Search for the cell housing the specified text and yield its (X, Y) center coordinate. 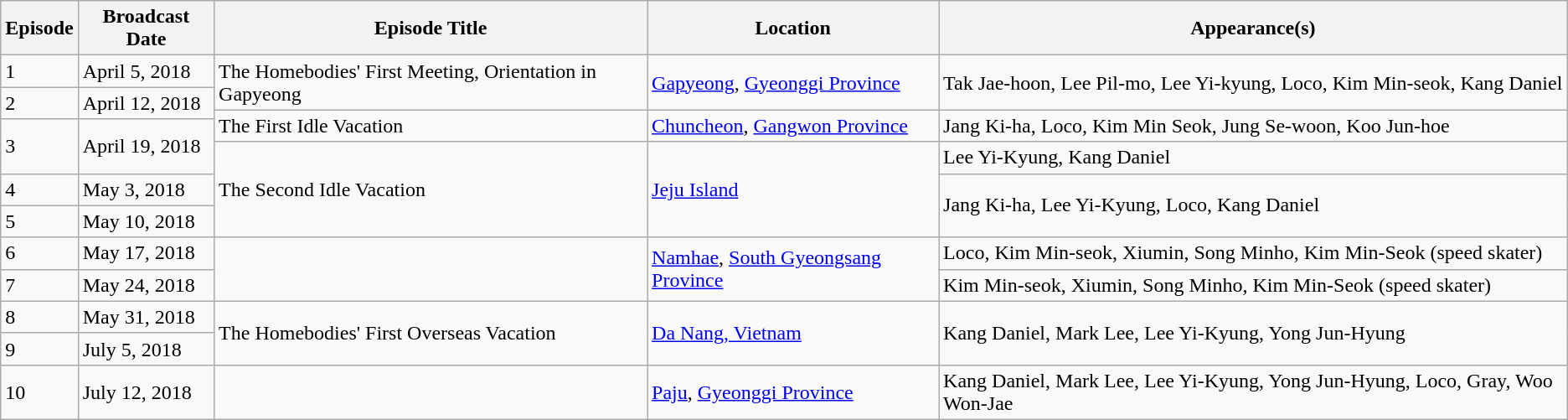
Tak Jae-hoon, Lee Pil-mo, Lee Yi-kyung, Loco, Kim Min-seok, Kang Daniel (1253, 82)
The Homebodies' First Meeting, Orientation in Gapyeong (431, 82)
April 5, 2018 (146, 71)
Chuncheon, Gangwon Province (793, 126)
10 (39, 392)
Namhae, South Gyeongsang Province (793, 269)
Location (793, 29)
The Homebodies' First Overseas Vacation (431, 333)
Kim Min-seok, Xiumin, Song Minho, Kim Min-Seok (speed skater) (1253, 285)
The First Idle Vacation (431, 126)
Episode (39, 29)
Jang Ki-ha, Loco, Kim Min Seok, Jung Se-woon, Koo Jun-hoe (1253, 126)
Lee Yi-Kyung, Kang Daniel (1253, 158)
Gapyeong, Gyeonggi Province (793, 82)
9 (39, 349)
May 3, 2018 (146, 189)
Jeju Island (793, 189)
July 12, 2018 (146, 392)
April 19, 2018 (146, 146)
5 (39, 221)
Broadcast Date (146, 29)
April 12, 2018 (146, 103)
May 10, 2018 (146, 221)
8 (39, 317)
6 (39, 253)
2 (39, 103)
Appearance(s) (1253, 29)
Episode Title (431, 29)
July 5, 2018 (146, 349)
Kang Daniel, Mark Lee, Lee Yi-Kyung, Yong Jun-Hyung (1253, 333)
Jang Ki-ha, Lee Yi-Kyung, Loco, Kang Daniel (1253, 205)
3 (39, 146)
May 24, 2018 (146, 285)
4 (39, 189)
Da Nang, Vietnam (793, 333)
Paju, Gyeonggi Province (793, 392)
May 31, 2018 (146, 317)
Loco, Kim Min-seok, Xiumin, Song Minho, Kim Min-Seok (speed skater) (1253, 253)
Kang Daniel, Mark Lee, Lee Yi-Kyung, Yong Jun-Hyung, Loco, Gray, Woo Won-Jae (1253, 392)
1 (39, 71)
The Second Idle Vacation (431, 189)
May 17, 2018 (146, 253)
7 (39, 285)
